From the cell containing the given text, extract its center point as (x, y) coordinate. 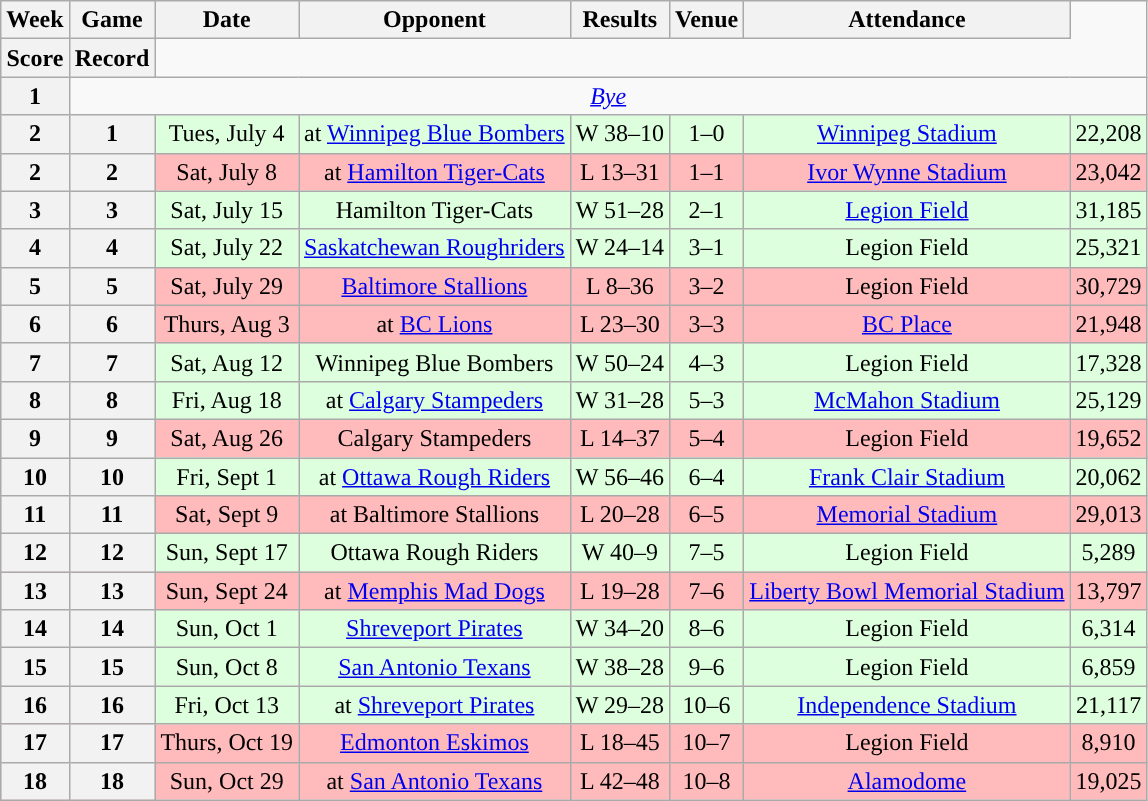
Shreveport Pirates (435, 629)
6–5 (707, 515)
W 31–28 (620, 400)
4–3 (707, 362)
Sun, Sept 17 (227, 553)
3–3 (707, 324)
5–3 (707, 400)
Opponent (435, 20)
Hamilton Tiger-Cats (435, 210)
10–8 (707, 781)
17,328 (1108, 362)
W 56–46 (620, 477)
Liberty Bowl Memorial Stadium (907, 591)
29,013 (1108, 515)
23,042 (1108, 172)
at Ottawa Rough Riders (435, 477)
8–6 (707, 629)
Winnipeg Blue Bombers (435, 362)
19,652 (1108, 438)
9–6 (707, 667)
at Calgary Stampeders (435, 400)
21,117 (1108, 705)
30,729 (1108, 286)
at BC Lions (435, 324)
Sat, July 22 (227, 248)
5–4 (707, 438)
Bye (608, 96)
5,289 (1108, 553)
Baltimore Stallions (435, 286)
Sat, Sept 9 (227, 515)
L 19–28 (620, 591)
W 38–10 (620, 134)
2–1 (707, 210)
W 40–9 (620, 553)
25,129 (1108, 400)
Ottawa Rough Riders (435, 553)
Attendance (907, 20)
21,948 (1108, 324)
8,910 (1108, 743)
at Winnipeg Blue Bombers (435, 134)
Sat, July 29 (227, 286)
L 23–30 (620, 324)
6,859 (1108, 667)
Calgary Stampeders (435, 438)
Results (620, 20)
19,025 (1108, 781)
Independence Stadium (907, 705)
Sun, Sept 24 (227, 591)
Week (35, 20)
Frank Clair Stadium (907, 477)
Score (35, 58)
Ivor Wynne Stadium (907, 172)
31,185 (1108, 210)
Memorial Stadium (907, 515)
10–6 (707, 705)
1–1 (707, 172)
Sun, Oct 8 (227, 667)
Venue (707, 20)
20,062 (1108, 477)
Fri, Sept 1 (227, 477)
McMahon Stadium (907, 400)
Sat, July 15 (227, 210)
3–2 (707, 286)
Winnipeg Stadium (907, 134)
San Antonio Texans (435, 667)
Alamodome (907, 781)
W 38–28 (620, 667)
W 34–20 (620, 629)
Sat, Aug 26 (227, 438)
Game (112, 20)
6,314 (1108, 629)
W 29–28 (620, 705)
7–6 (707, 591)
L 14–37 (620, 438)
10–7 (707, 743)
7–5 (707, 553)
L 18–45 (620, 743)
Date (227, 20)
Fri, Aug 18 (227, 400)
Edmonton Eskimos (435, 743)
Record (112, 58)
Fri, Oct 13 (227, 705)
25,321 (1108, 248)
L 20–28 (620, 515)
13,797 (1108, 591)
6–4 (707, 477)
W 51–28 (620, 210)
1–0 (707, 134)
at Shreveport Pirates (435, 705)
at Memphis Mad Dogs (435, 591)
L 13–31 (620, 172)
Sat, July 8 (227, 172)
3–1 (707, 248)
Sat, Aug 12 (227, 362)
L 42–48 (620, 781)
Sun, Oct 29 (227, 781)
BC Place (907, 324)
W 24–14 (620, 248)
at Hamilton Tiger-Cats (435, 172)
Tues, July 4 (227, 134)
W 50–24 (620, 362)
Thurs, Oct 19 (227, 743)
Thurs, Aug 3 (227, 324)
Saskatchewan Roughriders (435, 248)
at Baltimore Stallions (435, 515)
L 8–36 (620, 286)
at San Antonio Texans (435, 781)
Sun, Oct 1 (227, 629)
22,208 (1108, 134)
